Return the (x, y) coordinate for the center point of the cell that contains the specified text.  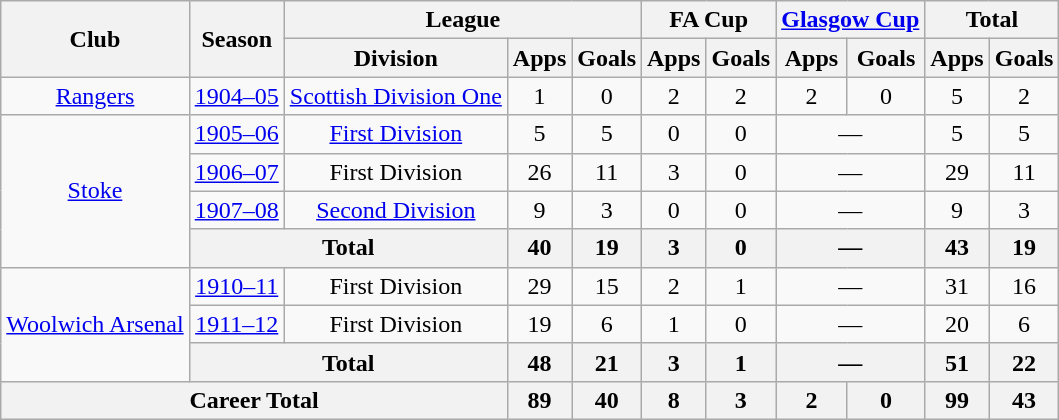
51 (957, 362)
Second Division (396, 210)
1906–07 (236, 172)
99 (957, 400)
Stoke (95, 191)
Division (396, 58)
Career Total (254, 400)
Club (95, 39)
8 (674, 400)
15 (607, 286)
22 (1024, 362)
20 (957, 324)
1910–11 (236, 286)
FA Cup (709, 20)
League (462, 20)
1907–08 (236, 210)
48 (539, 362)
Woolwich Arsenal (95, 324)
21 (607, 362)
31 (957, 286)
Rangers (95, 96)
Glasgow Cup (850, 20)
26 (539, 172)
Season (236, 39)
16 (1024, 286)
1911–12 (236, 324)
1905–06 (236, 134)
Scottish Division One (396, 96)
1904–05 (236, 96)
89 (539, 400)
